Return (X, Y) of the center of cell containing provided text 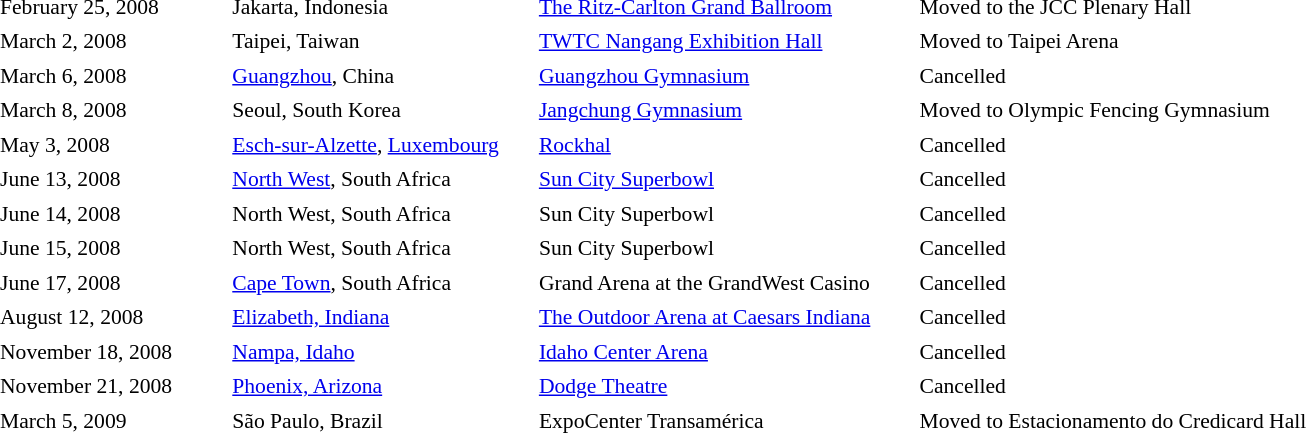
Grand Arena at the GrandWest Casino (725, 283)
Taipei, Taiwan (381, 42)
Elizabeth, Indiana (381, 318)
Rockhal (725, 145)
Nampa, Idaho (381, 352)
The Outdoor Arena at Caesars Indiana (725, 318)
Guangzhou Gymnasium (725, 76)
Guangzhou, China (381, 76)
Phoenix, Arizona (381, 386)
Idaho Center Arena (725, 352)
Cape Town, South Africa (381, 283)
Seoul, South Korea (381, 110)
Dodge Theatre (725, 386)
TWTC Nangang Exhibition Hall (725, 42)
Esch-sur-Alzette, Luxembourg (381, 145)
Jangchung Gymnasium (725, 110)
